Determine the [x, y] coordinate at the center of the cell enclosing the given text.  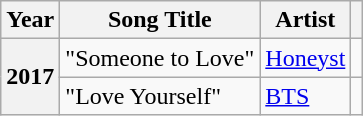
2017 [30, 77]
BTS [306, 96]
Year [30, 20]
"Someone to Love" [160, 58]
Song Title [160, 20]
Honeyst [306, 58]
Artist [306, 20]
"Love Yourself" [160, 96]
